Determine the [X, Y] coordinate at the center of the cell enclosing the given text.  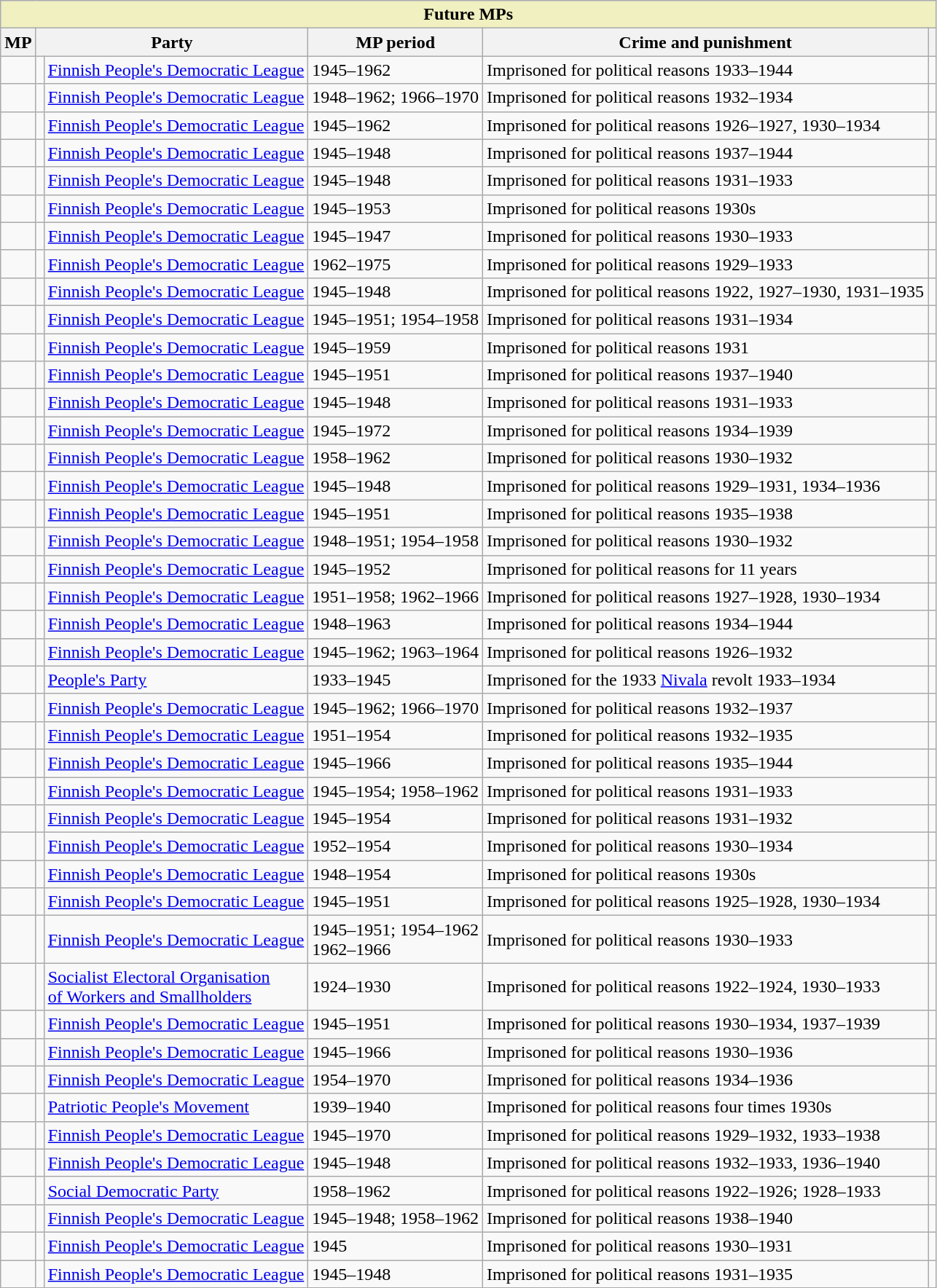
1945–1962; 1963–1964 [396, 652]
MP [18, 42]
Imprisoned for political reasons 1930–1936 [705, 1052]
Imprisoned for political reasons 1934–1936 [705, 1080]
Imprisoned for political reasons 1922–1924, 1930–1933 [705, 986]
MP period [396, 42]
Imprisoned for political reasons 1937–1940 [705, 375]
1948–1963 [396, 624]
Imprisoned for political reasons for 11 years [705, 569]
Imprisoned for political reasons 1925–1928, 1930–1934 [705, 902]
Social Democratic Party [176, 1190]
Imprisoned for political reasons 1927–1928, 1930–1934 [705, 597]
Imprisoned for political reasons 1930–1934 [705, 847]
Imprisoned for political reasons 1930–1934, 1937–1939 [705, 1024]
Imprisoned for political reasons 1932–1933, 1936–1940 [705, 1163]
1948–1962; 1966–1970 [396, 98]
Imprisoned for the 1933 Nivala revolt 1933–1934 [705, 680]
1948–1951; 1954–1958 [396, 541]
Imprisoned for political reasons 1931 [705, 347]
Imprisoned for political reasons 1929–1932, 1933–1938 [705, 1135]
Imprisoned for political reasons 1926–1927, 1930–1934 [705, 125]
1945–1951; 1954–19621962–1966 [396, 940]
Imprisoned for political reasons 1929–1931, 1934–1936 [705, 486]
1945–1970 [396, 1135]
1939–1940 [396, 1107]
1945–1962; 1966–1970 [396, 707]
Imprisoned for political reasons 1931–1932 [705, 819]
1951–1954 [396, 735]
Imprisoned for political reasons 1932–1934 [705, 98]
Imprisoned for political reasons 1929–1933 [705, 264]
Imprisoned for political reasons four times 1930s [705, 1107]
1952–1954 [396, 847]
Imprisoned for political reasons 1934–1939 [705, 431]
Imprisoned for political reasons 1922, 1927–1930, 1931–1935 [705, 291]
Patriotic People's Movement [176, 1107]
1945–1948; 1958–1962 [396, 1218]
Imprisoned for political reasons 1931–1935 [705, 1274]
1945–1972 [396, 431]
Imprisoned for political reasons 1935–1944 [705, 763]
Imprisoned for political reasons 1932–1935 [705, 735]
1951–1958; 1962–1966 [396, 597]
Imprisoned for political reasons 1922–1926; 1928–1933 [705, 1190]
1945–1947 [396, 236]
1945–1959 [396, 347]
1945–1951; 1954–1958 [396, 319]
Imprisoned for political reasons 1930–1931 [705, 1246]
Imprisoned for political reasons 1935–1938 [705, 514]
Crime and punishment [705, 42]
1945–1952 [396, 569]
1945–1954 [396, 819]
Imprisoned for political reasons 1931–1934 [705, 319]
Socialist Electoral Organisationof Workers and Smallholders [176, 986]
People's Party [176, 680]
1924–1930 [396, 986]
1948–1954 [396, 874]
Imprisoned for political reasons 1937–1944 [705, 153]
Imprisoned for political reasons 1926–1932 [705, 652]
Imprisoned for political reasons 1933–1944 [705, 70]
Party [172, 42]
1933–1945 [396, 680]
Imprisoned for political reasons 1934–1944 [705, 624]
Imprisoned for political reasons 1938–1940 [705, 1218]
1954–1970 [396, 1080]
1945 [396, 1246]
Future MPs [469, 15]
1962–1975 [396, 264]
1945–1954; 1958–1962 [396, 790]
Imprisoned for political reasons 1932–1937 [705, 707]
1945–1953 [396, 208]
